From the cell containing the given text, extract its center point as (x, y) coordinate. 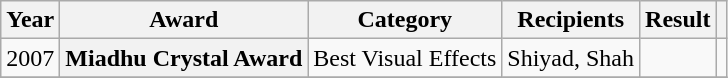
Miadhu Crystal Award (184, 58)
Shiyad, Shah (571, 58)
Award (184, 20)
2007 (30, 58)
Best Visual Effects (405, 58)
Recipients (571, 20)
Year (30, 20)
Result (678, 20)
Category (405, 20)
